Capture the cell that displays the provided text and extract its [X, Y] central coordinate. 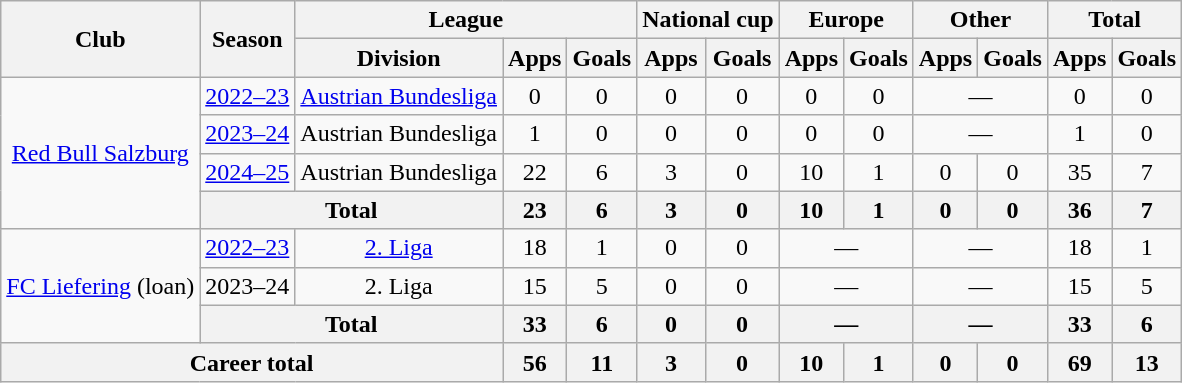
Division [399, 58]
11 [602, 362]
2024–25 [248, 172]
22 [535, 172]
League [466, 20]
23 [535, 210]
13 [1147, 362]
Red Bull Salzburg [100, 153]
Other [980, 20]
FC Liefering (loan) [100, 286]
Season [248, 39]
Career total [252, 362]
National cup [708, 20]
69 [1079, 362]
35 [1079, 172]
56 [535, 362]
36 [1079, 210]
Club [100, 39]
Europe [846, 20]
